Extract the (x, y) coordinate from the center of the cell holding the provided text.  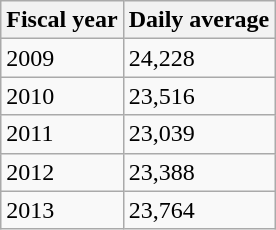
23,039 (199, 134)
24,228 (199, 58)
Daily average (199, 20)
23,516 (199, 96)
23,764 (199, 210)
23,388 (199, 172)
2009 (62, 58)
2011 (62, 134)
2013 (62, 210)
Fiscal year (62, 20)
2010 (62, 96)
2012 (62, 172)
